Determine the (X, Y) coordinate at the center of the cell enclosing the given text.  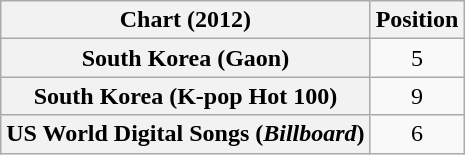
6 (417, 134)
Chart (2012) (186, 20)
South Korea (Gaon) (186, 58)
5 (417, 58)
9 (417, 96)
US World Digital Songs (Billboard) (186, 134)
South Korea (K-pop Hot 100) (186, 96)
Position (417, 20)
